Scan for the cell matching the given text and deliver its (X, Y) coordinate at center. 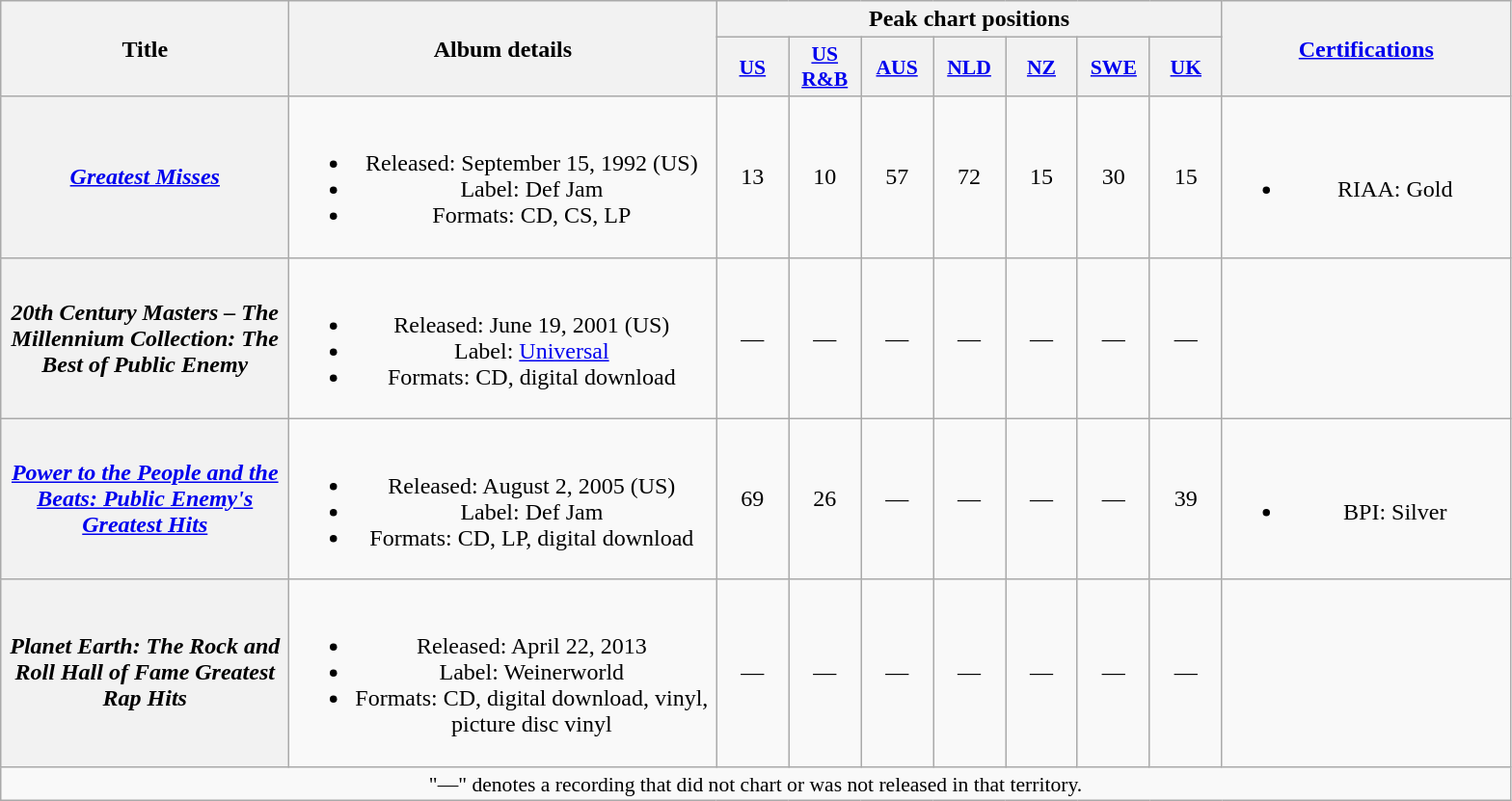
SWE (1113, 67)
"—" denotes a recording that did not chart or was not released in that territory. (756, 784)
Planet Earth: The Rock and Roll Hall of Fame Greatest Rap Hits (145, 673)
AUS (897, 67)
Power to the People and the Beats: Public Enemy's Greatest Hits (145, 499)
20th Century Masters – The Millennium Collection: The Best of Public Enemy (145, 337)
Certifications (1365, 48)
Greatest Misses (145, 177)
13 (752, 177)
69 (752, 499)
10 (825, 177)
30 (1113, 177)
NZ (1041, 67)
Released: April 22, 2013Label: WeinerworldFormats: CD, digital download, vinyl, picture disc vinyl (503, 673)
Peak chart positions (969, 19)
Album details (503, 48)
Released: June 19, 2001 (US)Label: UniversalFormats: CD, digital download (503, 337)
Released: September 15, 1992 (US)Label: Def JamFormats: CD, CS, LP (503, 177)
57 (897, 177)
US (752, 67)
NLD (970, 67)
26 (825, 499)
USR&B (825, 67)
UK (1186, 67)
BPI: Silver (1365, 499)
RIAA: Gold (1365, 177)
72 (970, 177)
39 (1186, 499)
Title (145, 48)
Released: August 2, 2005 (US)Label: Def JamFormats: CD, LP, digital download (503, 499)
